Detect which cell encompasses the target text, then output its [X, Y] center coordinate. 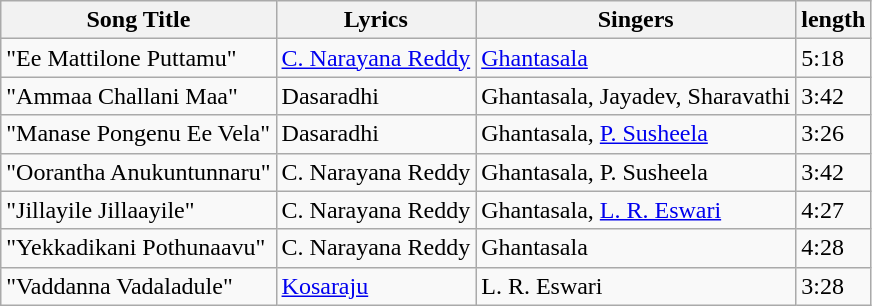
"Jillayile Jillaayile" [138, 210]
5:18 [834, 58]
"Ammaa Challani Maa" [138, 96]
"Manase Pongenu Ee Vela" [138, 134]
L. R. Eswari [636, 286]
Ghantasala, Jayadev, Sharavathi [636, 96]
"Ee Mattilone Puttamu" [138, 58]
"Oorantha Anukuntunnaru" [138, 172]
Song Title [138, 20]
"Yekkadikani Pothunaavu" [138, 248]
"Vaddanna Vadaladule" [138, 286]
4:28 [834, 248]
3:26 [834, 134]
3:28 [834, 286]
Lyrics [376, 20]
Singers [636, 20]
Ghantasala, L. R. Eswari [636, 210]
Kosaraju [376, 286]
length [834, 20]
4:27 [834, 210]
